Output the (X, Y) coordinate of the center of the cell containing the given text.  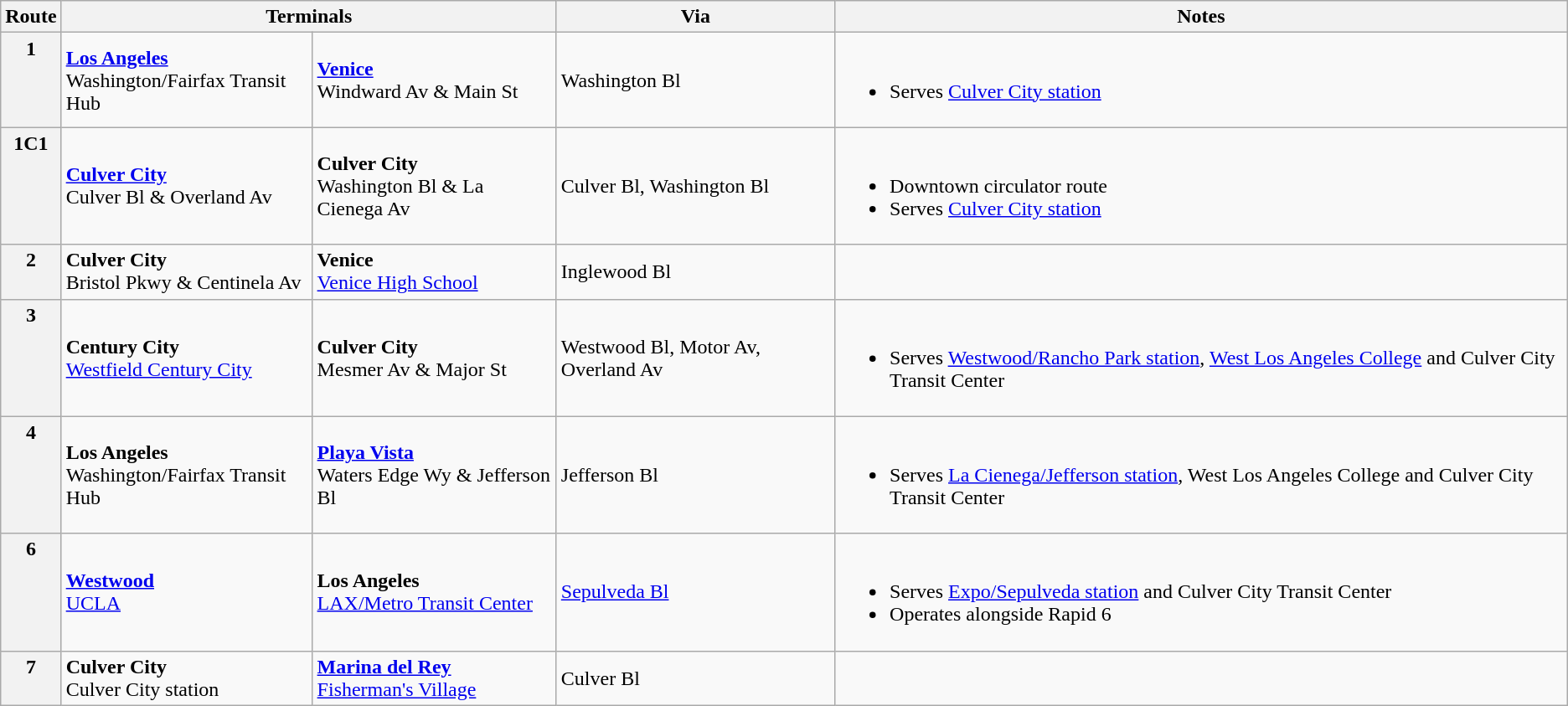
Culver CityBristol Pkwy & Centinela Av (187, 271)
Inglewood Bl (695, 271)
Marina del ReyFisherman's Village (434, 678)
VeniceVenice High School (434, 271)
Notes (1201, 17)
Culver CityMesmer Av & Major St (434, 358)
Terminals (308, 17)
Culver CityCulver City station (187, 678)
Washington Bl (695, 80)
Playa VistaWaters Edge Wy & Jefferson Bl (434, 475)
Westwood Bl, Motor Av, Overland Av (695, 358)
Culver CityCulver Bl & Overland Av (187, 186)
3 (31, 358)
2 (31, 271)
Century CityWestfield Century City (187, 358)
Serves Westwood/Rancho Park station, West Los Angeles College and Culver City Transit Center (1201, 358)
Culver CityWashington Bl & La Cienega Av (434, 186)
4 (31, 475)
Serves Expo/Sepulveda station and Culver City Transit CenterOperates alongside Rapid 6 (1201, 592)
Via (695, 17)
Sepulveda Bl (695, 592)
Culver Bl, Washington Bl (695, 186)
1 (31, 80)
Jefferson Bl (695, 475)
Serves La Cienega/Jefferson station, West Los Angeles College and Culver City Transit Center (1201, 475)
1C1 (31, 186)
Los AngelesLAX/Metro Transit Center (434, 592)
Culver Bl (695, 678)
Downtown circulator routeServes Culver City station (1201, 186)
6 (31, 592)
Route (31, 17)
VeniceWindward Av & Main St (434, 80)
WestwoodUCLA (187, 592)
Serves Culver City station (1201, 80)
7 (31, 678)
